For the text-containing cell, return its midpoint in [X, Y] coordinate format. 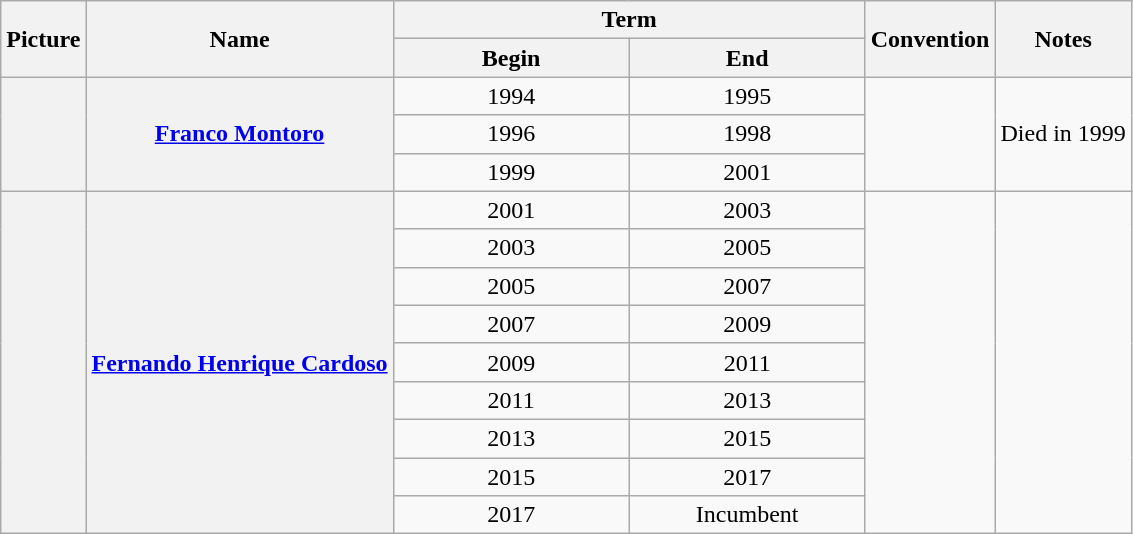
Convention [930, 39]
Franco Montoro [240, 134]
Term [629, 20]
1996 [511, 134]
1999 [511, 172]
End [747, 58]
Incumbent [747, 515]
Begin [511, 58]
Picture [44, 39]
Fernando Henrique Cardoso [240, 362]
Notes [1063, 39]
1995 [747, 96]
1994 [511, 96]
Died in 1999 [1063, 134]
1998 [747, 134]
Name [240, 39]
